Scan for the cell matching the given text and deliver its [X, Y] coordinate at center. 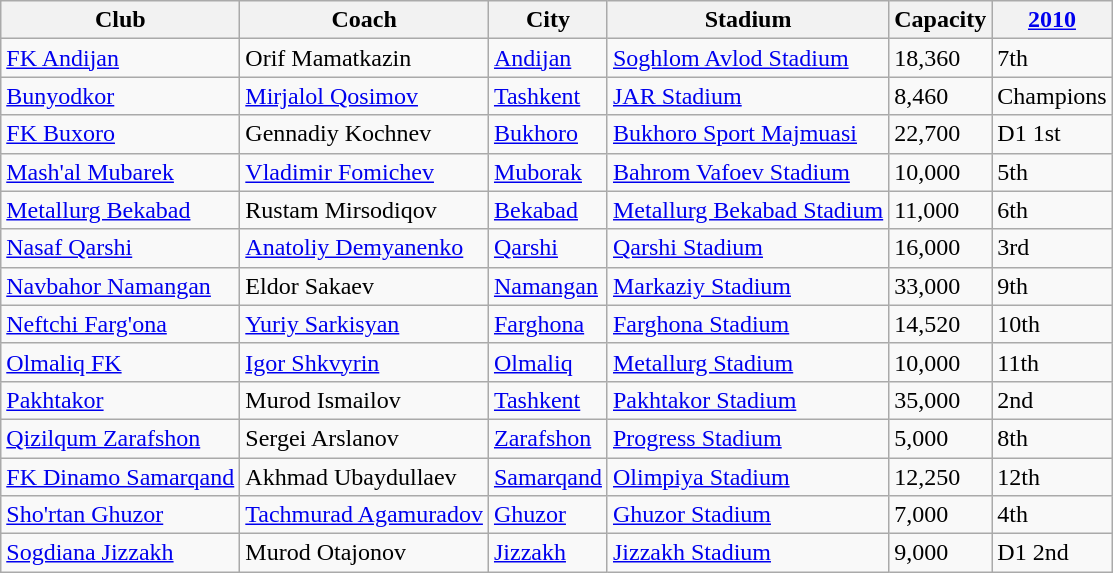
4th [1052, 515]
22,700 [940, 134]
11th [1052, 362]
Qarshi [548, 248]
18,360 [940, 58]
35,000 [940, 400]
Soghlom Avlod Stadium [748, 58]
Metallurg Bekabad [120, 210]
JAR Stadium [748, 96]
Bukhoro [548, 134]
Gennadiy Kochnev [364, 134]
Bukhoro Sport Majmuasi [748, 134]
Progress Stadium [748, 438]
16,000 [940, 248]
D1 1st [1052, 134]
8,460 [940, 96]
Farghona [548, 324]
Sogdiana Jizzakh [120, 553]
5,000 [940, 438]
12,250 [940, 477]
Ghuzor [548, 515]
Neftchi Farg'ona [120, 324]
9,000 [940, 553]
Olmaliq [548, 362]
3rd [1052, 248]
Farghona Stadium [748, 324]
Olimpiya Stadium [748, 477]
Muborak [548, 172]
Olmaliq FK [120, 362]
Navbahor Namangan [120, 286]
Club [120, 20]
Nasaf Qarshi [120, 248]
Bekabad [548, 210]
FK Andijan [120, 58]
9th [1052, 286]
7th [1052, 58]
Jizzakh Stadium [748, 553]
7,000 [940, 515]
2nd [1052, 400]
Andijan [548, 58]
11,000 [940, 210]
Metallurg Bekabad Stadium [748, 210]
Orif Mamatkazin [364, 58]
Rustam Mirsodiqov [364, 210]
Mirjalol Qosimov [364, 96]
Igor Shkvyrin [364, 362]
Stadium [748, 20]
Champions [1052, 96]
Vladimir Fomichev [364, 172]
Markaziy Stadium [748, 286]
Tachmurad Agamuradov [364, 515]
12th [1052, 477]
FK Buxoro [120, 134]
Ghuzor Stadium [748, 515]
Capacity [940, 20]
Pakhtakor [120, 400]
8th [1052, 438]
10th [1052, 324]
14,520 [940, 324]
Anatoliy Demyanenko [364, 248]
Namangan [548, 286]
Samarqand [548, 477]
Murod Ismailov [364, 400]
Qarshi Stadium [748, 248]
Bunyodkor [120, 96]
Eldor Sakaev [364, 286]
6th [1052, 210]
Jizzakh [548, 553]
Sho'rtan Ghuzor [120, 515]
2010 [1052, 20]
Zarafshon [548, 438]
Coach [364, 20]
Mash'al Mubarek [120, 172]
5th [1052, 172]
Murod Otajonov [364, 553]
Qizilqum Zarafshon [120, 438]
D1 2nd [1052, 553]
Akhmad Ubaydullaev [364, 477]
FK Dinamo Samarqand [120, 477]
Pakhtakor Stadium [748, 400]
Bahrom Vafoev Stadium [748, 172]
City [548, 20]
Metallurg Stadium [748, 362]
33,000 [940, 286]
Sergei Arslanov [364, 438]
Yuriy Sarkisyan [364, 324]
